Return (X, Y) of the center of cell containing provided text 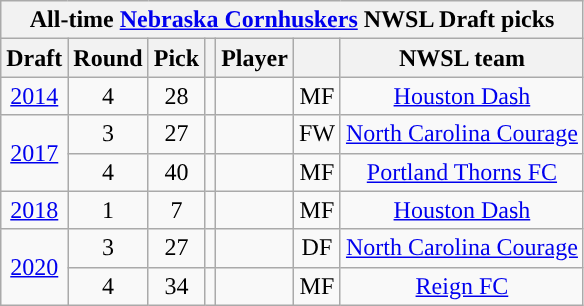
DF (316, 248)
Draft (34, 58)
NWSL team (462, 58)
2020 (34, 267)
FW (316, 134)
1 (108, 210)
Round (108, 58)
All-time Nebraska Cornhuskers NWSL Draft picks (292, 20)
28 (176, 96)
7 (176, 210)
40 (176, 172)
2017 (34, 153)
Pick (176, 58)
2018 (34, 210)
34 (176, 286)
Portland Thorns FC (462, 172)
Player (255, 58)
2014 (34, 96)
Reign FC (462, 286)
